Find where the given text appears and provide that cell's center as [x, y] coordinate. 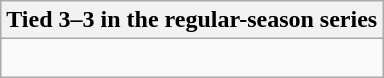
Tied 3–3 in the regular-season series [192, 20]
